Search for the cell housing the specified text and yield its (X, Y) center coordinate. 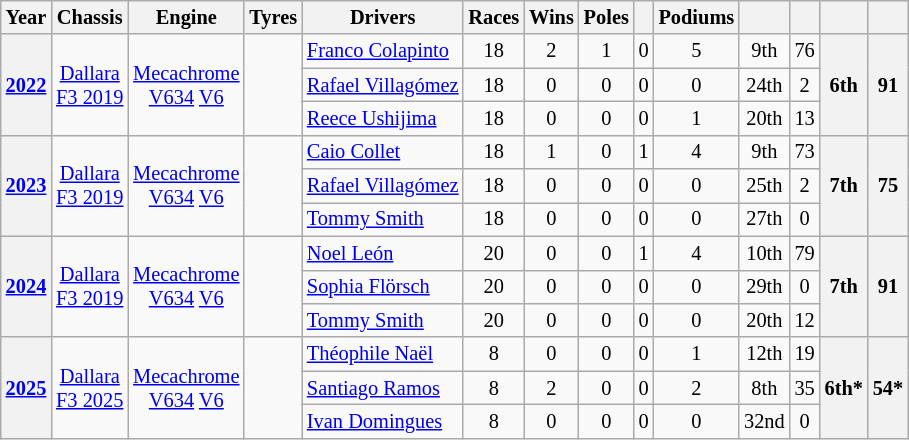
Théophile Naël (383, 354)
35 (805, 388)
27th (764, 219)
13 (805, 118)
12 (805, 320)
Franco Colapinto (383, 51)
Engine (186, 17)
Noel León (383, 253)
Poles (606, 17)
24th (764, 85)
Races (494, 17)
8th (764, 388)
Drivers (383, 17)
Podiums (697, 17)
6th (844, 84)
Santiago Ramos (383, 388)
79 (805, 253)
Year (26, 17)
29th (764, 287)
Ivan Domingues (383, 421)
Wins (552, 17)
5 (697, 51)
Caio Collet (383, 152)
2024 (26, 286)
32nd (764, 421)
2023 (26, 186)
Chassis (90, 17)
Tyres (273, 17)
19 (805, 354)
2022 (26, 84)
6th* (844, 388)
Sophia Flörsch (383, 287)
12th (764, 354)
Reece Ushijima (383, 118)
DallaraF3 2025 (90, 388)
73 (805, 152)
10th (764, 253)
2025 (26, 388)
25th (764, 186)
76 (805, 51)
75 (888, 186)
54* (888, 388)
